Return the [x, y] coordinate for the center point of the cell that contains the specified text.  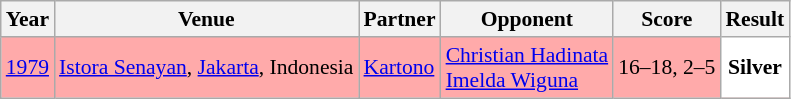
Silver [754, 68]
1979 [28, 68]
Christian Hadinata Imelda Wiguna [528, 68]
Istora Senayan, Jakarta, Indonesia [206, 68]
Venue [206, 19]
Opponent [528, 19]
Kartono [400, 68]
16–18, 2–5 [666, 68]
Score [666, 19]
Result [754, 19]
Partner [400, 19]
Year [28, 19]
